Provide the (X, Y) coordinate of the cell's center where the given text is located.  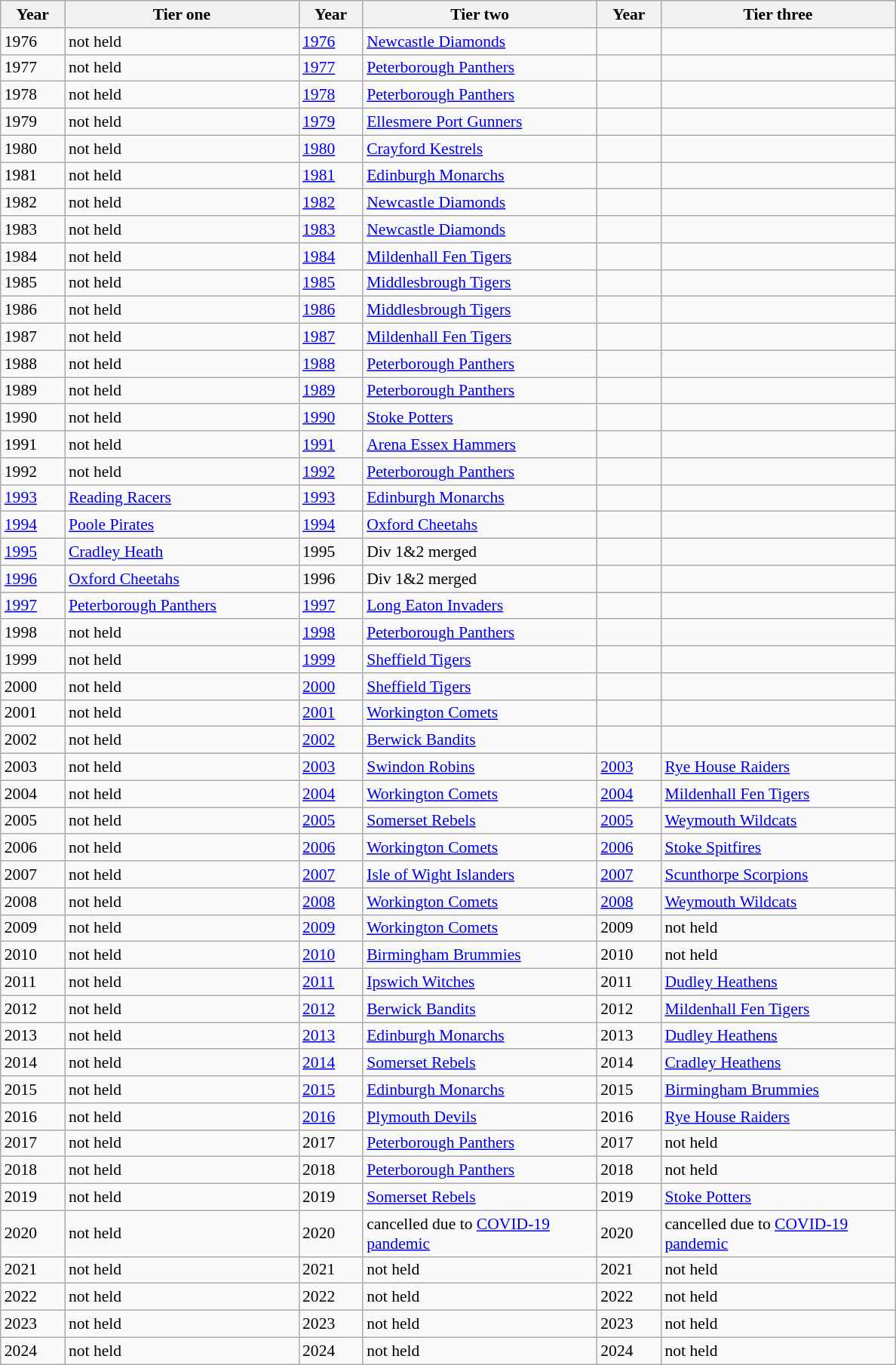
Long Eaton Invaders (480, 606)
Arena Essex Hammers (480, 444)
Plymouth Devils (480, 1117)
Tier three (778, 14)
Ipswich Witches (480, 982)
Scunthorpe Scorpions (778, 875)
Tier two (480, 14)
Isle of Wight Islanders (480, 875)
Stoke Spitfires (778, 848)
Ellesmere Port Gunners (480, 122)
Cradley Heathens (778, 1063)
Tier one (182, 14)
Swindon Robins (480, 767)
Poole Pirates (182, 525)
Reading Racers (182, 498)
Cradley Heath (182, 552)
Crayford Kestrels (480, 149)
